Scan for the cell matching the given text and deliver its [X, Y] coordinate at center. 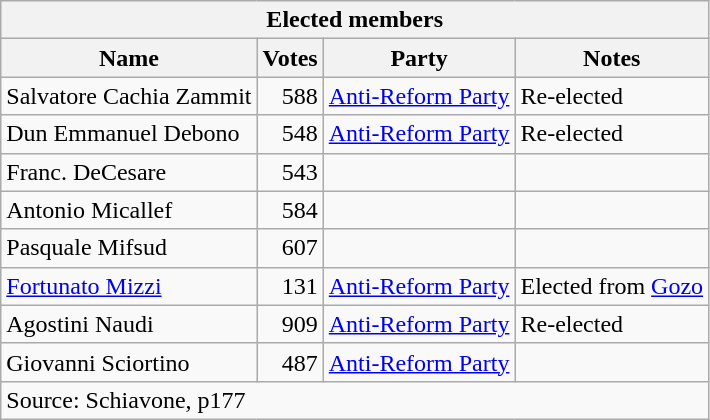
909 [290, 324]
Giovanni Sciortino [129, 362]
588 [290, 96]
Antonio Micallef [129, 210]
Elected from Gozo [612, 286]
584 [290, 210]
Fortunato Mizzi [129, 286]
Dun Emmanuel Debono [129, 134]
Notes [612, 58]
Votes [290, 58]
543 [290, 172]
548 [290, 134]
Pasquale Mifsud [129, 248]
131 [290, 286]
Salvatore Cachia Zammit [129, 96]
Elected members [355, 20]
Source: Schiavone, p177 [355, 400]
Name [129, 58]
487 [290, 362]
Party [419, 58]
Agostini Naudi [129, 324]
607 [290, 248]
Franc. DeCesare [129, 172]
